Extract the [x, y] coordinate from the center of the cell holding the provided text.  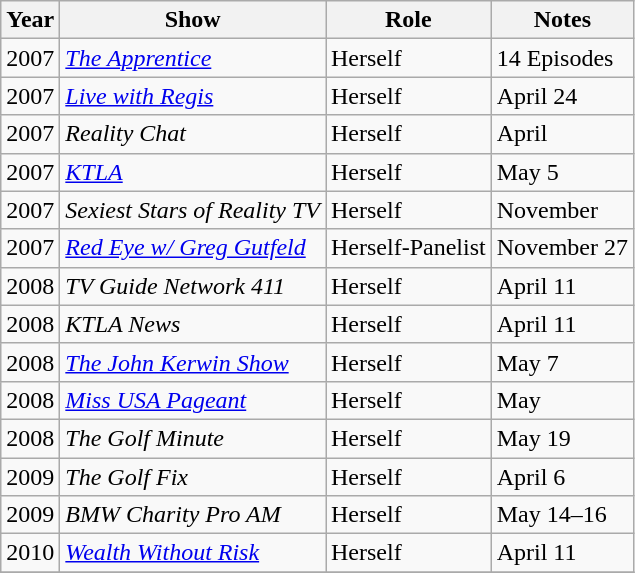
Live with Regis [193, 96]
Red Eye w/ Greg Gutfeld [193, 248]
May [562, 400]
BMW Charity Pro AM [193, 515]
14 Episodes [562, 58]
The Golf Minute [193, 438]
Wealth Without Risk [193, 553]
The John Kerwin Show [193, 362]
Herself-Panelist [409, 248]
May 14–16 [562, 515]
Miss USA Pageant [193, 400]
The Apprentice [193, 58]
KTLA News [193, 324]
April 24 [562, 96]
Notes [562, 20]
November 27 [562, 248]
The Golf Fix [193, 477]
Year [30, 20]
May 7 [562, 362]
May 19 [562, 438]
2010 [30, 553]
Reality Chat [193, 134]
TV Guide Network 411 [193, 286]
KTLA [193, 172]
April 6 [562, 477]
May 5 [562, 172]
Sexiest Stars of Reality TV [193, 210]
April [562, 134]
November [562, 210]
Show [193, 20]
Role [409, 20]
